Extract the [x, y] coordinate from the center of the cell holding the provided text.  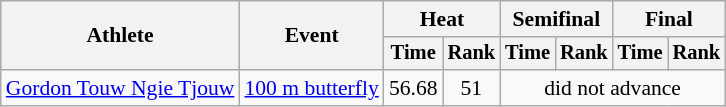
Event [311, 36]
Heat [442, 19]
Final [669, 19]
Semifinal [556, 19]
did not advance [612, 88]
100 m butterfly [311, 88]
51 [472, 88]
Gordon Touw Ngie Tjouw [120, 88]
Athlete [120, 36]
56.68 [414, 88]
